Provide the [x, y] coordinate of the cell's center where the given text is located.  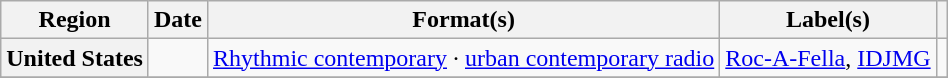
Label(s) [828, 20]
Date [178, 20]
Format(s) [464, 20]
United States [75, 58]
Roc-A-Fella, IDJMG [828, 58]
Rhythmic contemporary · urban contemporary radio [464, 58]
Region [75, 20]
